Detect which cell encompasses the target text, then output its [X, Y] center coordinate. 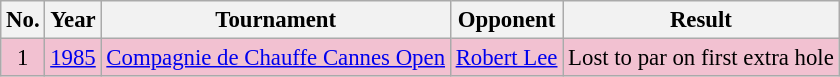
Lost to par on first extra hole [701, 58]
Opponent [506, 20]
Compagnie de Chauffe Cannes Open [276, 58]
1985 [73, 58]
No. [23, 20]
Year [73, 20]
Tournament [276, 20]
Result [701, 20]
Robert Lee [506, 58]
1 [23, 58]
